Locate the cell with the specified text and output its (x, y) center coordinate. 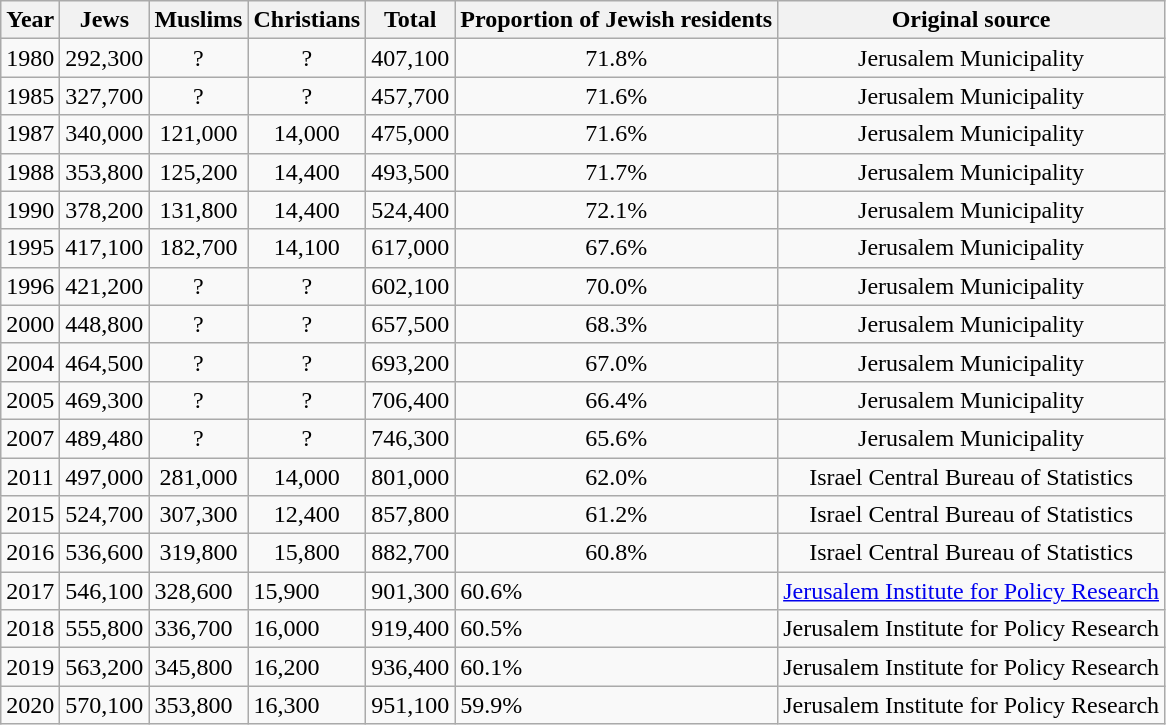
1988 (30, 172)
66.4% (616, 400)
68.3% (616, 324)
657,500 (410, 324)
2018 (30, 629)
307,300 (198, 515)
524,700 (104, 515)
417,100 (104, 248)
292,300 (104, 58)
Muslims (198, 20)
16,200 (307, 667)
2005 (30, 400)
1995 (30, 248)
2016 (30, 553)
62.0% (616, 477)
563,200 (104, 667)
555,800 (104, 629)
706,400 (410, 400)
72.1% (616, 210)
882,700 (410, 553)
464,500 (104, 362)
59.9% (616, 705)
71.8% (616, 58)
16,300 (307, 705)
328,600 (198, 591)
65.6% (616, 438)
60.1% (616, 667)
857,800 (410, 515)
71.7% (616, 172)
602,100 (410, 286)
2004 (30, 362)
15,900 (307, 591)
1985 (30, 96)
1980 (30, 58)
919,400 (410, 629)
693,200 (410, 362)
61.2% (616, 515)
14,100 (307, 248)
Original source (972, 20)
121,000 (198, 134)
1996 (30, 286)
Jews (104, 20)
475,000 (410, 134)
Proportion of Jewish residents (616, 20)
70.0% (616, 286)
345,800 (198, 667)
2017 (30, 591)
182,700 (198, 248)
340,000 (104, 134)
489,480 (104, 438)
801,000 (410, 477)
2007 (30, 438)
327,700 (104, 96)
125,200 (198, 172)
Total (410, 20)
936,400 (410, 667)
2011 (30, 477)
67.0% (616, 362)
951,100 (410, 705)
536,600 (104, 553)
524,400 (410, 210)
2015 (30, 515)
2020 (30, 705)
60.6% (616, 591)
617,000 (410, 248)
546,100 (104, 591)
12,400 (307, 515)
497,000 (104, 477)
493,500 (410, 172)
67.6% (616, 248)
60.8% (616, 553)
131,800 (198, 210)
421,200 (104, 286)
469,300 (104, 400)
336,700 (198, 629)
2000 (30, 324)
570,100 (104, 705)
319,800 (198, 553)
2019 (30, 667)
Year (30, 20)
378,200 (104, 210)
281,000 (198, 477)
746,300 (410, 438)
16,000 (307, 629)
448,800 (104, 324)
407,100 (410, 58)
457,700 (410, 96)
Christians (307, 20)
1987 (30, 134)
1990 (30, 210)
60.5% (616, 629)
901,300 (410, 591)
15,800 (307, 553)
